Identify which cell holds the provided text, then report its [x, y] central coordinate. 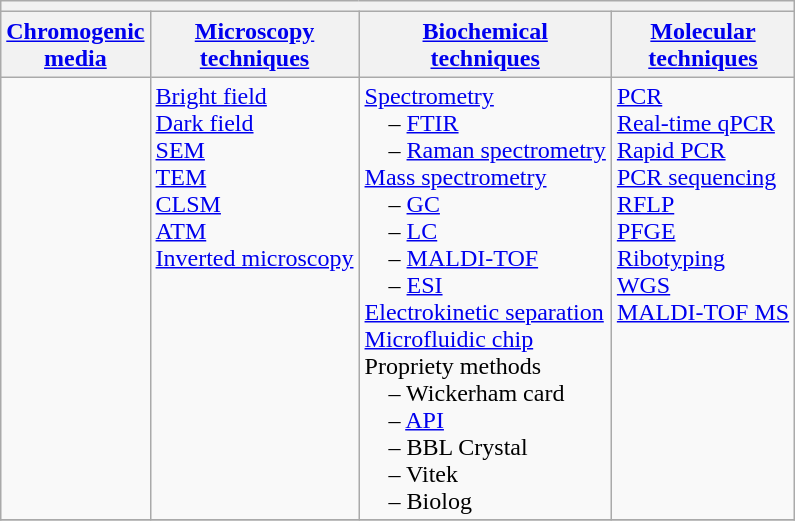
Chromogenicmedia [76, 44]
Moleculartechniques [702, 44]
PCRReal-time qPCRRapid PCRPCR sequencingRFLPPFGERibotypingWGSMALDI-TOF MS [702, 298]
Bright fieldDark fieldSEMTEMCLSMATMInverted microscopy [254, 298]
Microscopytechniques [254, 44]
Biochemicaltechniques [485, 44]
